Return (X, Y) of the center of cell containing provided text 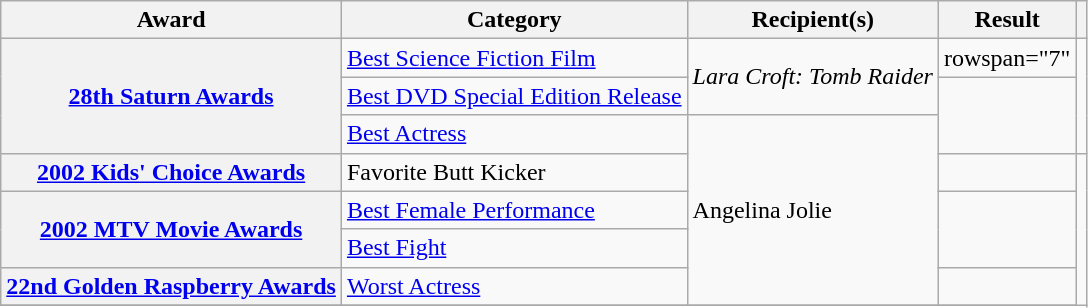
Lara Croft: Tomb Raider (812, 77)
Angelina Jolie (812, 210)
Recipient(s) (812, 20)
Best Female Performance (514, 210)
Best DVD Special Edition Release (514, 96)
Best Fight (514, 248)
Best Science Fiction Film (514, 58)
Result (1007, 20)
2002 MTV Movie Awards (172, 229)
2002 Kids' Choice Awards (172, 172)
rowspan="7" (1007, 58)
Worst Actress (514, 286)
28th Saturn Awards (172, 96)
Favorite Butt Kicker (514, 172)
Category (514, 20)
22nd Golden Raspberry Awards (172, 286)
Award (172, 20)
Best Actress (514, 134)
